Capture the cell that displays the provided text and extract its [x, y] central coordinate. 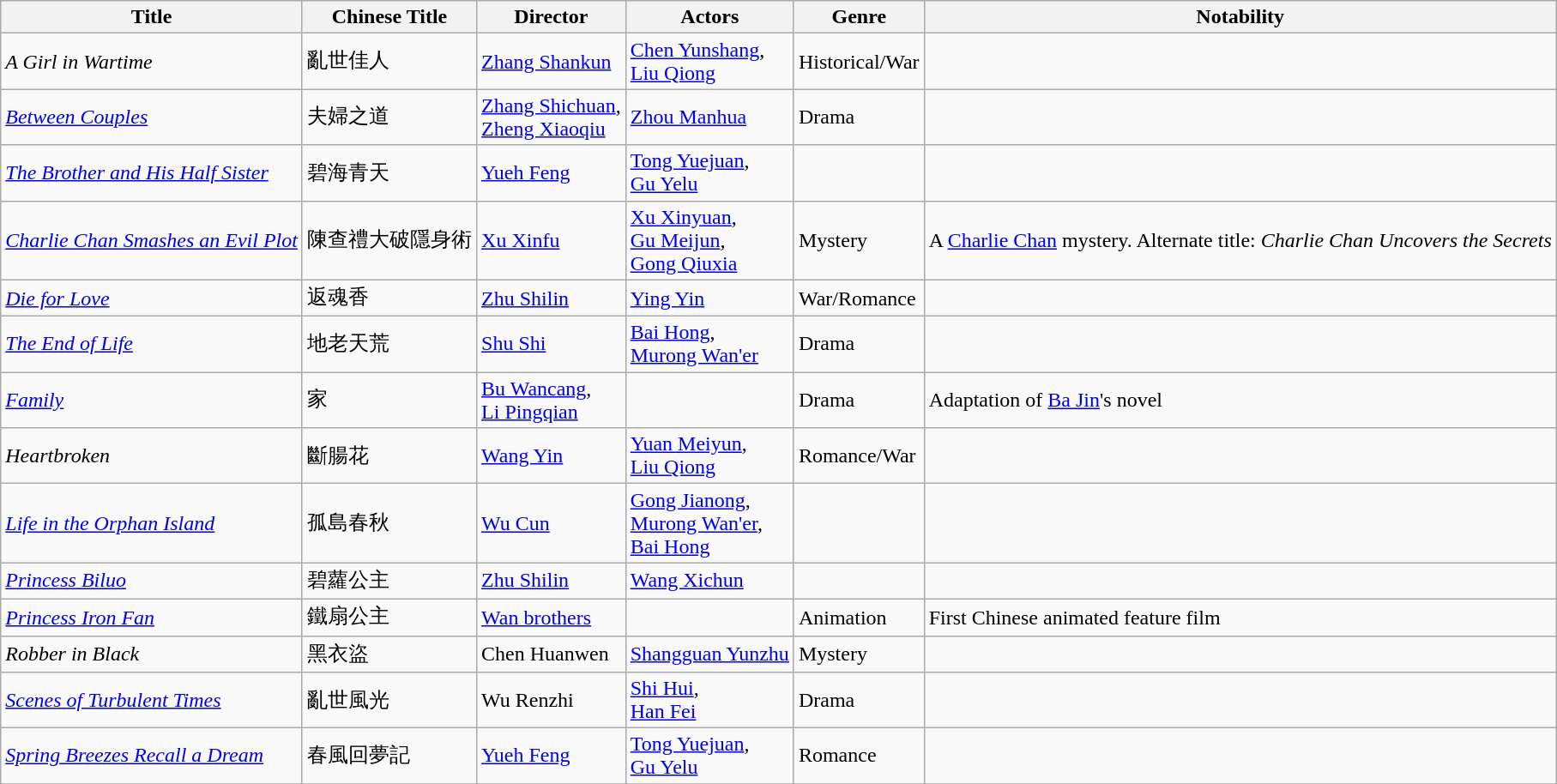
War/Romance [859, 299]
The End of Life [152, 345]
春風回夢記 [389, 757]
First Chinese animated feature film [1240, 618]
Wang Xichun [709, 582]
Zhang Shankun [552, 62]
Chen Yunshang,Liu Qiong [709, 62]
Xu Xinfu [552, 240]
Wang Yin [552, 456]
Life in the Orphan Island [152, 523]
碧海青天 [389, 173]
Wu Renzhi [552, 700]
Charlie Chan Smashes an Evil Plot [152, 240]
夫婦之道 [389, 117]
返魂香 [389, 299]
亂世風光 [389, 700]
The Brother and His Half Sister [152, 173]
A Girl in Wartime [152, 62]
Yuan Meiyun,Liu Qiong [709, 456]
Zhou Manhua [709, 117]
Shi Hui,Han Fei [709, 700]
Title [152, 17]
Romance [859, 757]
斷腸花 [389, 456]
Bai Hong,Murong Wan'er [709, 345]
A Charlie Chan mystery. Alternate title: Charlie Chan Uncovers the Secrets [1240, 240]
Between Couples [152, 117]
Ying Yin [709, 299]
家 [389, 400]
Romance/War [859, 456]
Notability [1240, 17]
Xu Xinyuan,Gu Meijun,Gong Qiuxia [709, 240]
黑衣盜 [389, 654]
Family [152, 400]
Director [552, 17]
地老天荒 [389, 345]
孤島春秋 [389, 523]
陳查禮大破隱身術 [389, 240]
Adaptation of Ba Jin's novel [1240, 400]
Scenes of Turbulent Times [152, 700]
Robber in Black [152, 654]
鐵扇公主 [389, 618]
Shangguan Yunzhu [709, 654]
Zhang Shichuan,Zheng Xiaoqiu [552, 117]
Chinese Title [389, 17]
Wan brothers [552, 618]
Heartbroken [152, 456]
亂世佳人 [389, 62]
Wu Cun [552, 523]
Shu Shi [552, 345]
Genre [859, 17]
Animation [859, 618]
Princess Biluo [152, 582]
Historical/War [859, 62]
Gong Jianong,Murong Wan'er,Bai Hong [709, 523]
Bu Wancang,Li Pingqian [552, 400]
Actors [709, 17]
Princess Iron Fan [152, 618]
Chen Huanwen [552, 654]
Die for Love [152, 299]
碧蘿公主 [389, 582]
Spring Breezes Recall a Dream [152, 757]
